Return [X, Y] of the center of cell containing provided text 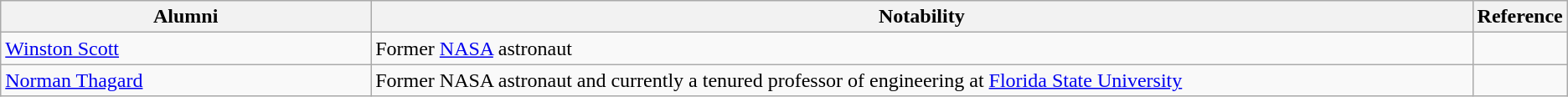
Winston Scott [186, 48]
Reference [1519, 17]
Former NASA astronaut [921, 48]
Alumni [186, 17]
Notability [921, 17]
Former NASA astronaut and currently a tenured professor of engineering at Florida State University [921, 80]
Norman Thagard [186, 80]
